Return the [x, y] coordinate for the center point of the cell that contains the specified text.  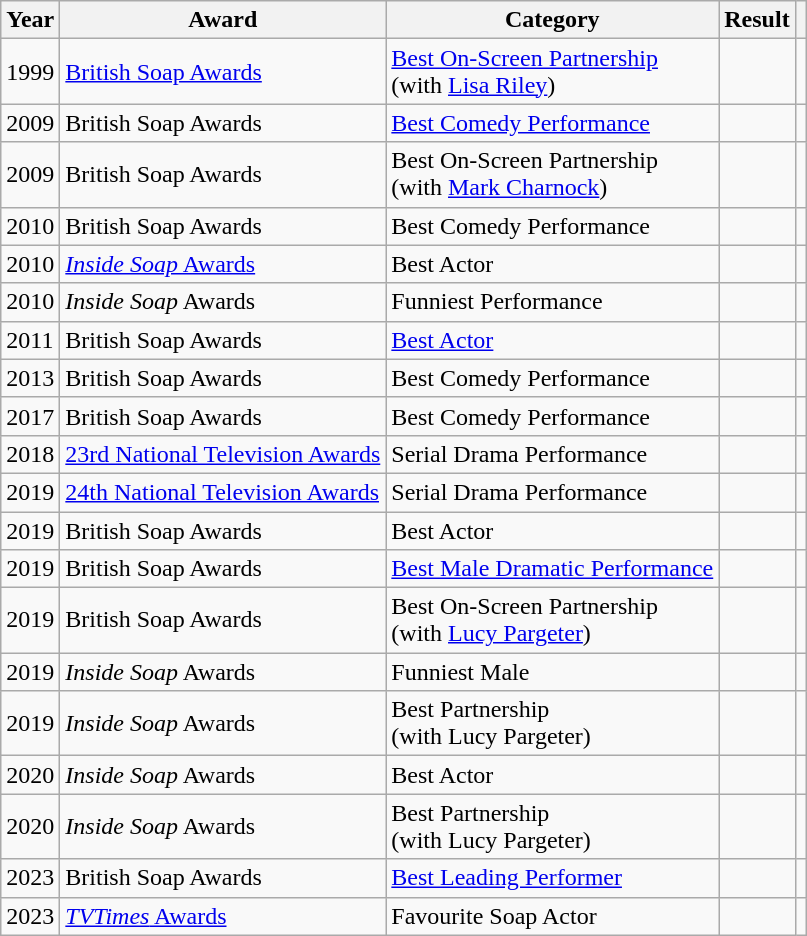
Funniest Performance [552, 302]
Favourite Soap Actor [552, 916]
TVTimes Awards [223, 916]
Best Leading Performer [552, 878]
2011 [30, 340]
Best Male Dramatic Performance [552, 569]
23rd National Television Awards [223, 454]
Year [30, 20]
2018 [30, 454]
Best On-Screen Partnership (with Lisa Riley) [552, 72]
Funniest Male [552, 672]
2017 [30, 416]
Result [757, 20]
24th National Television Awards [223, 492]
Category [552, 20]
Best On-Screen Partnership (with Lucy Pargeter) [552, 620]
2013 [30, 378]
Award [223, 20]
1999 [30, 72]
Best On-Screen Partnership (with Mark Charnock) [552, 174]
